Search for the cell housing the specified text and yield its [x, y] center coordinate. 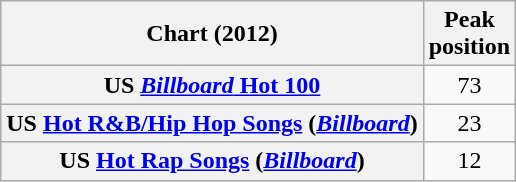
Chart (2012) [212, 34]
23 [469, 123]
Peakposition [469, 34]
US Hot Rap Songs (Billboard) [212, 161]
US Hot R&B/Hip Hop Songs (Billboard) [212, 123]
US Billboard Hot 100 [212, 85]
12 [469, 161]
73 [469, 85]
